From the cell containing the given text, extract its center point as [x, y] coordinate. 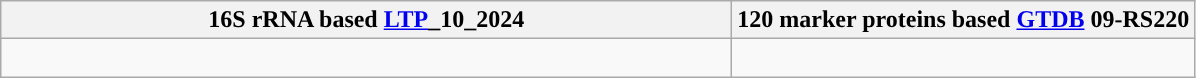
16S rRNA based LTP_10_2024 [366, 20]
120 marker proteins based GTDB 09-RS220 [964, 20]
